Provide the [x, y] coordinate of the cell's center where the given text is located.  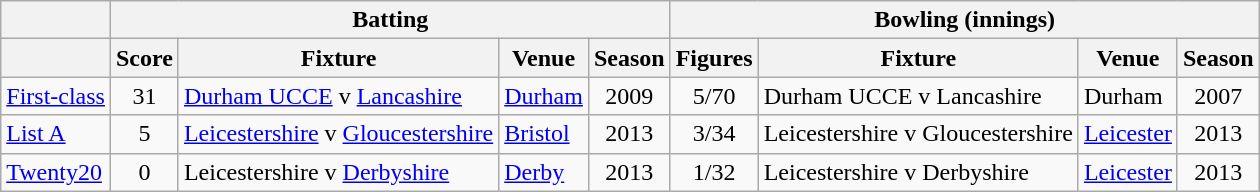
1/32 [714, 172]
0 [144, 172]
3/34 [714, 134]
First-class [56, 96]
Score [144, 58]
5/70 [714, 96]
Batting [390, 20]
Figures [714, 58]
5 [144, 134]
Derby [544, 172]
Bristol [544, 134]
Bowling (innings) [964, 20]
2009 [629, 96]
2007 [1218, 96]
31 [144, 96]
List A [56, 134]
Twenty20 [56, 172]
